Capture the cell that displays the provided text and extract its [X, Y] central coordinate. 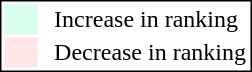
Decrease in ranking [150, 53]
Increase in ranking [150, 19]
